Provide the [X, Y] coordinate of the cell's center where the given text is located.  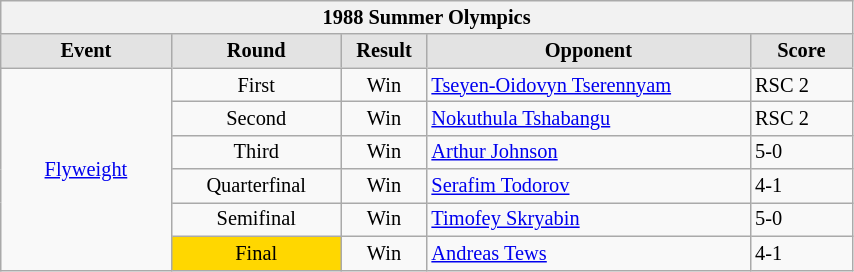
Semifinal [256, 219]
Timofey Skryabin [589, 219]
Result [384, 51]
Round [256, 51]
Third [256, 152]
Tseyen-Oidovyn Tserennyam [589, 85]
Score [801, 51]
Final [256, 253]
Arthur Johnson [589, 152]
Event [86, 51]
Second [256, 118]
Andreas Tews [589, 253]
Quarterfinal [256, 186]
Opponent [589, 51]
Nokuthula Tshabangu [589, 118]
1988 Summer Olympics [427, 17]
Serafim Todorov [589, 186]
First [256, 85]
Flyweight [86, 169]
